Scan for the cell matching the given text and deliver its [X, Y] coordinate at center. 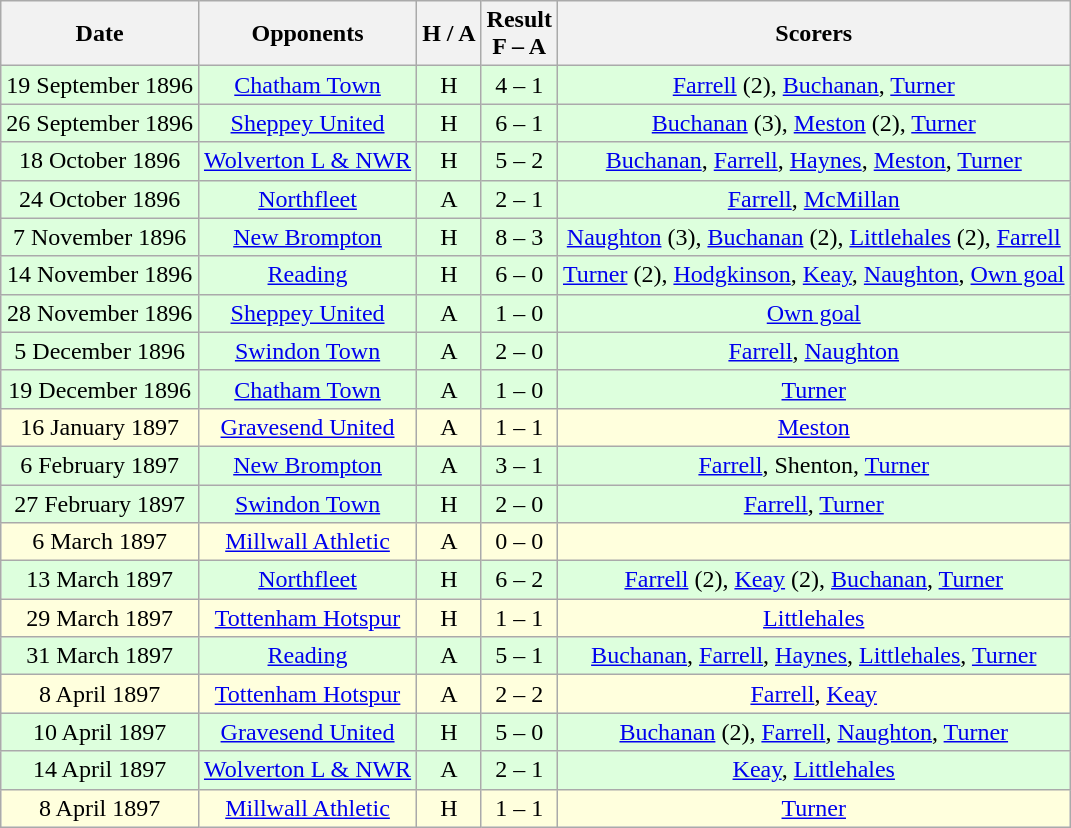
27 February 1897 [100, 503]
Farrell (2), Keay (2), Buchanan, Turner [814, 580]
Farrell, McMillan [814, 199]
Littlehales [814, 618]
3 – 1 [519, 465]
5 – 2 [519, 161]
Buchanan, Farrell, Haynes, Meston, Turner [814, 161]
6 March 1897 [100, 542]
8 – 3 [519, 237]
5 December 1896 [100, 351]
19 December 1896 [100, 389]
19 September 1896 [100, 85]
14 April 1897 [100, 770]
10 April 1897 [100, 732]
6 – 0 [519, 275]
Farrell, Turner [814, 503]
Farrell, Naughton [814, 351]
6 February 1897 [100, 465]
16 January 1897 [100, 427]
Date [100, 34]
18 October 1896 [100, 161]
Farrell (2), Buchanan, Turner [814, 85]
31 March 1897 [100, 656]
Farrell, Shenton, Turner [814, 465]
2 – 2 [519, 694]
Farrell, Keay [814, 694]
28 November 1896 [100, 313]
Naughton (3), Buchanan (2), Littlehales (2), Farrell [814, 237]
14 November 1896 [100, 275]
Buchanan, Farrell, Haynes, Littlehales, Turner [814, 656]
Meston [814, 427]
6 – 1 [519, 123]
5 – 1 [519, 656]
ResultF – A [519, 34]
6 – 2 [519, 580]
5 – 0 [519, 732]
Keay, Littlehales [814, 770]
13 March 1897 [100, 580]
Buchanan (3), Meston (2), Turner [814, 123]
H / A [449, 34]
Scorers [814, 34]
4 – 1 [519, 85]
Buchanan (2), Farrell, Naughton, Turner [814, 732]
Turner (2), Hodgkinson, Keay, Naughton, Own goal [814, 275]
Opponents [307, 34]
24 October 1896 [100, 199]
29 March 1897 [100, 618]
0 – 0 [519, 542]
Own goal [814, 313]
7 November 1896 [100, 237]
26 September 1896 [100, 123]
